Pinpoint the cell where the given text exists, returning its (X, Y) midpoint coordinate. 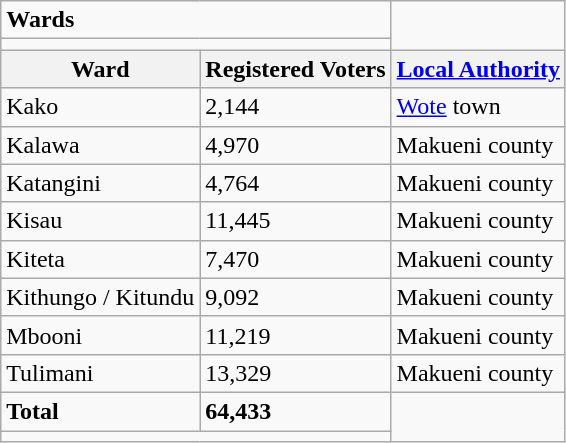
13,329 (296, 373)
Ward (100, 69)
64,433 (296, 411)
Tulimani (100, 373)
4,970 (296, 145)
2,144 (296, 107)
9,092 (296, 297)
Wards (196, 20)
Local Authority (478, 69)
4,764 (296, 183)
Kiteta (100, 259)
Registered Voters (296, 69)
Kithungo / Kitundu (100, 297)
Kisau (100, 221)
Wote town (478, 107)
11,445 (296, 221)
Total (100, 411)
Kalawa (100, 145)
11,219 (296, 335)
Mbooni (100, 335)
Katangini (100, 183)
Kako (100, 107)
7,470 (296, 259)
